Provide the (X, Y) coordinate of the cell's center where the given text is located.  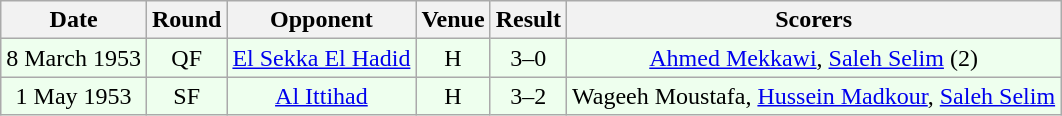
Scorers (814, 20)
Wageeh Moustafa, Hussein Madkour, Saleh Selim (814, 96)
3–2 (528, 96)
El Sekka El Hadid (322, 58)
Round (186, 20)
Opponent (322, 20)
8 March 1953 (74, 58)
Date (74, 20)
Venue (453, 20)
QF (186, 58)
SF (186, 96)
Ahmed Mekkawi, Saleh Selim (2) (814, 58)
3–0 (528, 58)
1 May 1953 (74, 96)
Result (528, 20)
Al Ittihad (322, 96)
